Detect which cell encompasses the target text, then output its (x, y) center coordinate. 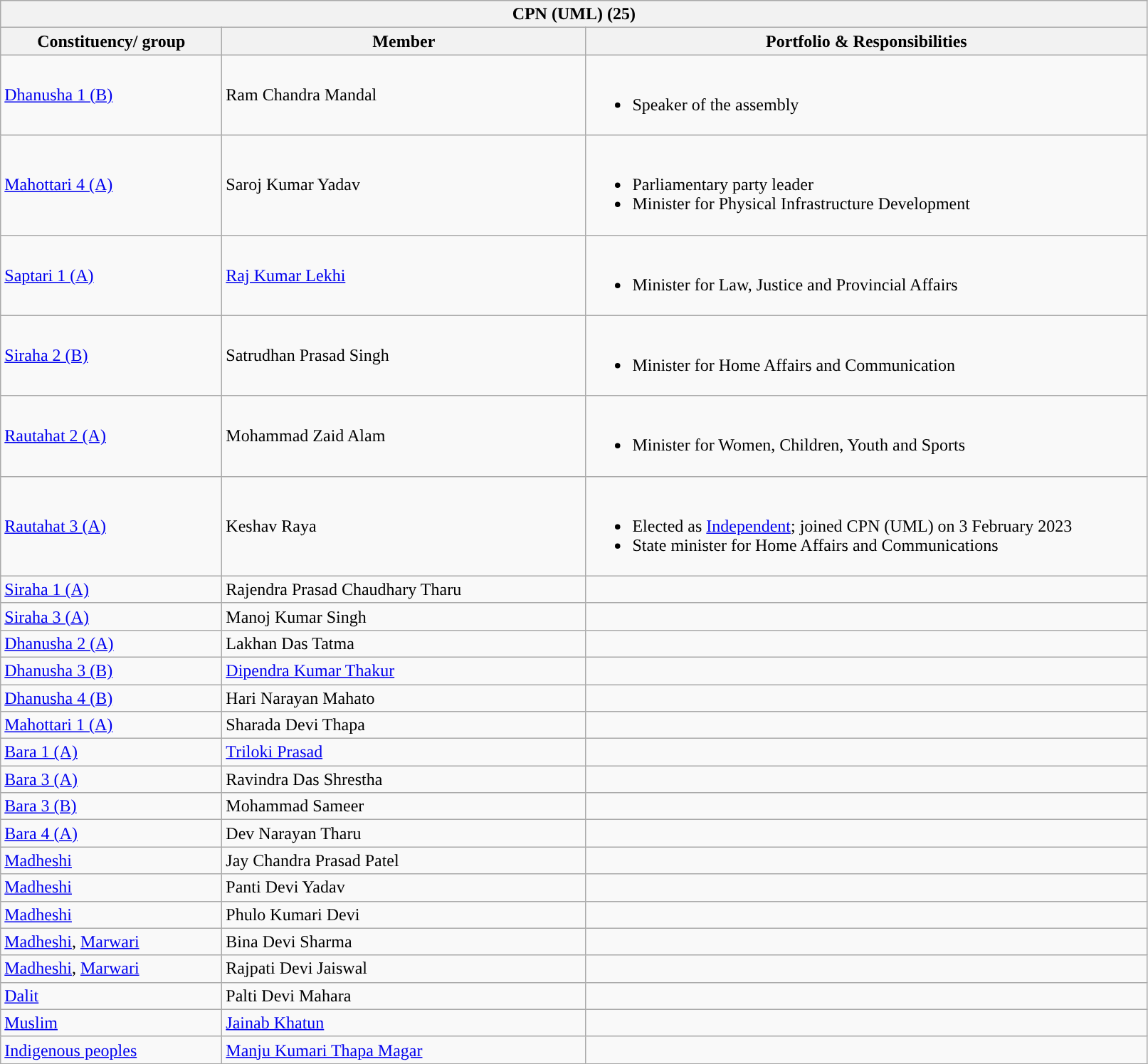
Speaker of the assembly (867, 95)
Bara 1 (A) (111, 752)
Mohammad Sameer (404, 806)
Palti Devi Mahara (404, 996)
Raj Kumar Lekhi (404, 275)
Ram Chandra Mandal (404, 95)
Bina Devi Sharma (404, 942)
Satrudhan Prasad Singh (404, 356)
Siraha 1 (A) (111, 589)
Muslim (111, 1023)
Manju Kumari Thapa Magar (404, 1050)
Bara 4 (A) (111, 833)
Mahottari 4 (A) (111, 185)
Siraha 2 (B) (111, 356)
CPN (UML) (25) (574, 14)
Lakhan Das Tatma (404, 643)
Sharada Devi Thapa (404, 725)
Member (404, 41)
Bara 3 (B) (111, 806)
Ravindra Das Shrestha (404, 779)
Dhanusha 2 (A) (111, 643)
Hari Narayan Mahato (404, 698)
Dipendra Kumar Thakur (404, 670)
Portfolio & Responsibilities (867, 41)
Elected as Independent; joined CPN (UML) on 3 February 2023State minister for Home Affairs and Communications (867, 526)
Minister for Home Affairs and Communication (867, 356)
Rautahat 3 (A) (111, 526)
Dev Narayan Tharu (404, 833)
Minister for Women, Children, Youth and Sports (867, 436)
Keshav Raya (404, 526)
Parliamentary party leaderMinister for Physical Infrastructure Development (867, 185)
Jainab Khatun (404, 1023)
Constituency/ group (111, 41)
Saptari 1 (A) (111, 275)
Rajendra Prasad Chaudhary Tharu (404, 589)
Panti Devi Yadav (404, 887)
Dalit (111, 996)
Jay Chandra Prasad Patel (404, 860)
Mahottari 1 (A) (111, 725)
Manoj Kumar Singh (404, 616)
Indigenous peoples (111, 1050)
Minister for Law, Justice and Provincial Affairs (867, 275)
Rajpati Devi Jaiswal (404, 969)
Triloki Prasad (404, 752)
Dhanusha 3 (B) (111, 670)
Dhanusha 4 (B) (111, 698)
Rautahat 2 (A) (111, 436)
Dhanusha 1 (B) (111, 95)
Mohammad Zaid Alam (404, 436)
Phulo Kumari Devi (404, 915)
Saroj Kumar Yadav (404, 185)
Bara 3 (A) (111, 779)
Siraha 3 (A) (111, 616)
